Provide the (x, y) coordinate of the cell's center where the given text is located.  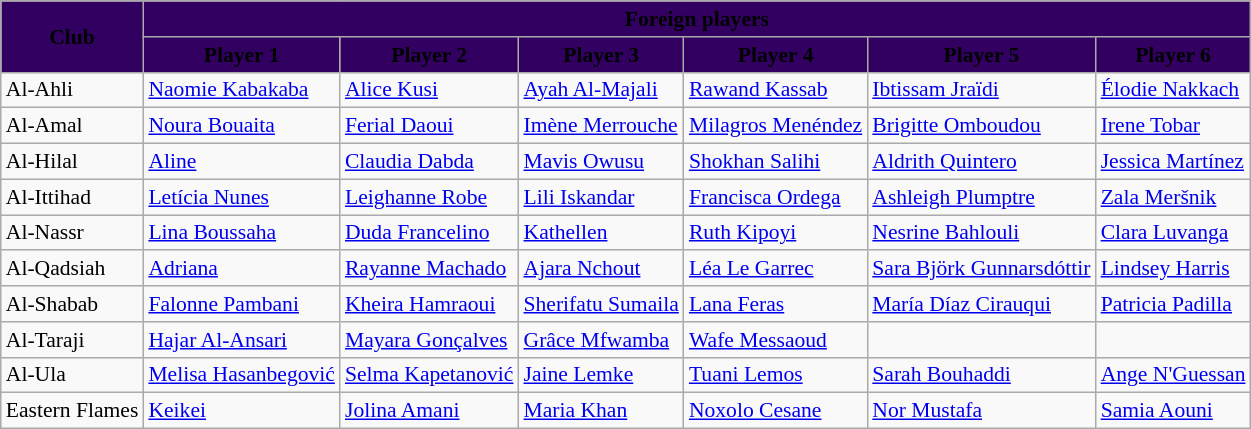
Wafe Messaoud (776, 340)
Maria Khan (600, 411)
María Díaz Cirauqui (981, 304)
Ajara Nchout (600, 269)
Naomie Kabakaba (242, 90)
Ibtissam Jraïdi (981, 90)
Al-Ahli (72, 90)
Player 2 (430, 55)
Rayanne Machado (430, 269)
Nesrine Bahlouli (981, 233)
Foreign players (696, 19)
Élodie Nakkach (1174, 90)
Player 3 (600, 55)
Al-Taraji (72, 340)
Melisa Hasanbegović (242, 375)
Lindsey Harris (1174, 269)
Ange N'Guessan (1174, 375)
Claudia Dabda (430, 162)
Grâce Mfwamba (600, 340)
Ashleigh Plumptre (981, 197)
Lili Iskandar (600, 197)
Francisca Ordega (776, 197)
Letícia Nunes (242, 197)
Rawand Kassab (776, 90)
Al-Ula (72, 375)
Patricia Padilla (1174, 304)
Noxolo Cesane (776, 411)
Duda Francelino (430, 233)
Sarah Bouhaddi (981, 375)
Kathellen (600, 233)
Player 4 (776, 55)
Samia Aouni (1174, 411)
Club (72, 36)
Lina Boussaha (242, 233)
Player 1 (242, 55)
Shokhan Salihi (776, 162)
Mavis Owusu (600, 162)
Ruth Kipoyi (776, 233)
Aldrith Quintero (981, 162)
Hajar Al-Ansari (242, 340)
Jaine Lemke (600, 375)
Kheira Hamraoui (430, 304)
Adriana (242, 269)
Clara Luvanga (1174, 233)
Leighanne Robe (430, 197)
Ayah Al-Majali (600, 90)
Al-Qadsiah (72, 269)
Aline (242, 162)
Milagros Menéndez (776, 126)
Léa Le Garrec (776, 269)
Noura Bouaita (242, 126)
Player 6 (1174, 55)
Al-Shabab (72, 304)
Sherifatu Sumaila (600, 304)
Zala Meršnik (1174, 197)
Tuani Lemos (776, 375)
Brigitte Omboudou (981, 126)
Irene Tobar (1174, 126)
Keikei (242, 411)
Alice Kusi (430, 90)
Sara Björk Gunnarsdóttir (981, 269)
Al-Nassr (72, 233)
Nor Mustafa (981, 411)
Lana Feras (776, 304)
Selma Kapetanović (430, 375)
Mayara Gonçalves (430, 340)
Eastern Flames (72, 411)
Player 5 (981, 55)
Jessica Martínez (1174, 162)
Imène Merrouche (600, 126)
Al-Amal (72, 126)
Jolina Amani (430, 411)
Al-Ittihad (72, 197)
Falonne Pambani (242, 304)
Ferial Daoui (430, 126)
Al-Hilal (72, 162)
